Find where the given text appears and provide that cell's center as [X, Y] coordinate. 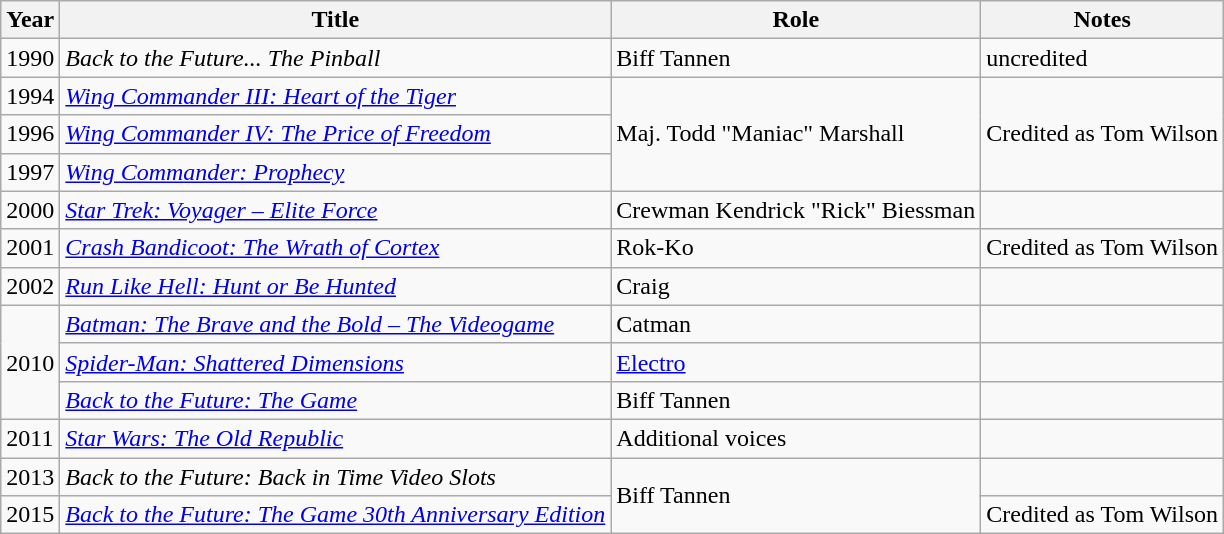
2011 [30, 438]
Batman: The Brave and the Bold – The Videogame [336, 324]
1990 [30, 58]
Wing Commander III: Heart of the Tiger [336, 96]
Star Wars: The Old Republic [336, 438]
Year [30, 20]
Additional voices [796, 438]
Back to the Future: Back in Time Video Slots [336, 477]
2001 [30, 248]
Run Like Hell: Hunt or Be Hunted [336, 286]
Star Trek: Voyager – Elite Force [336, 210]
Wing Commander IV: The Price of Freedom [336, 134]
Back to the Future... The Pinball [336, 58]
Maj. Todd "Maniac" Marshall [796, 134]
2000 [30, 210]
2010 [30, 362]
Rok-Ko [796, 248]
Craig [796, 286]
Crash Bandicoot: The Wrath of Cortex [336, 248]
2015 [30, 515]
2002 [30, 286]
Role [796, 20]
1996 [30, 134]
Spider-Man: Shattered Dimensions [336, 362]
1997 [30, 172]
1994 [30, 96]
Back to the Future: The Game [336, 400]
Notes [1102, 20]
Wing Commander: Prophecy [336, 172]
Crewman Kendrick "Rick" Biessman [796, 210]
Title [336, 20]
Back to the Future: The Game 30th Anniversary Edition [336, 515]
Electro [796, 362]
uncredited [1102, 58]
Catman [796, 324]
2013 [30, 477]
